Determine the (x, y) coordinate at the center of the cell enclosing the given text.  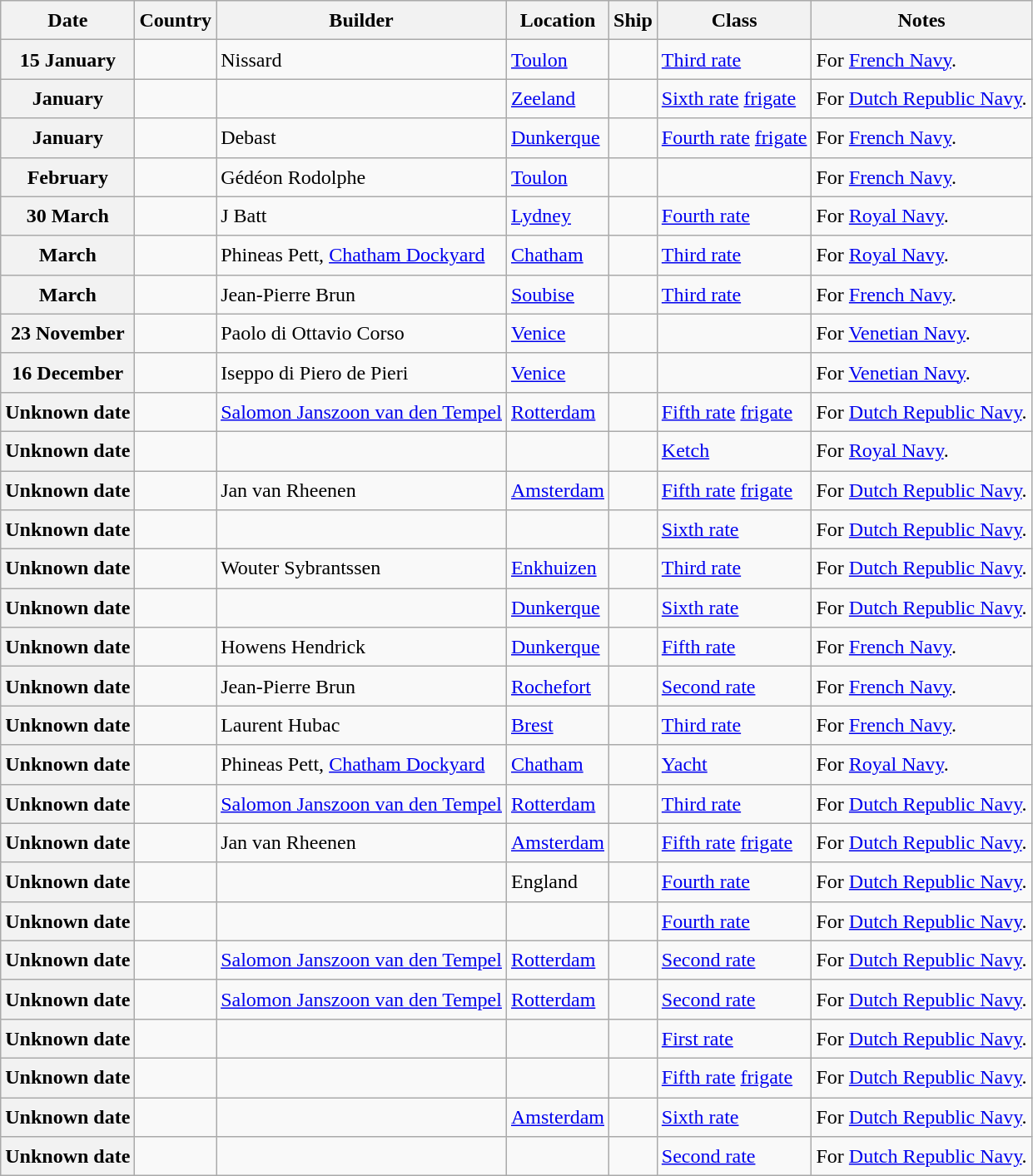
Nissard (361, 60)
Fifth rate (734, 648)
Ship (633, 20)
Soubise (558, 295)
Fourth rate frigate (734, 138)
Ketch (734, 451)
15 January (68, 60)
Notes (921, 20)
Iseppo di Piero de Pieri (361, 373)
Sixth rate frigate (734, 98)
Lydney (558, 216)
Paolo di Ottavio Corso (361, 333)
Yacht (734, 764)
Builder (361, 20)
Wouter Sybrantssen (361, 569)
Gédéon Rodolphe (361, 176)
16 December (68, 373)
Country (176, 20)
Enkhuizen (558, 569)
J Batt (361, 216)
Howens Hendrick (361, 648)
Laurent Hubac (361, 726)
Zeeland (558, 98)
Date (68, 20)
Rochefort (558, 686)
30 March (68, 216)
February (68, 176)
First rate (734, 1039)
England (558, 882)
23 November (68, 333)
Location (558, 20)
Brest (558, 726)
Class (734, 20)
Debast (361, 138)
